Capture the cell that displays the provided text and extract its (X, Y) central coordinate. 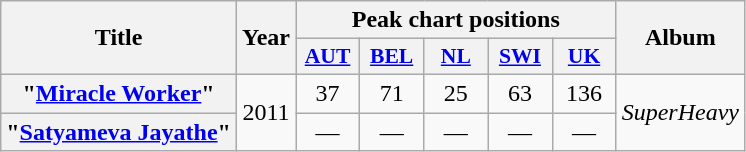
UK (584, 57)
BEL (392, 57)
"Miracle Worker" (119, 93)
2011 (266, 112)
SuperHeavy (680, 112)
Peak chart positions (456, 20)
136 (584, 93)
Title (119, 38)
NL (456, 57)
"Satyameva Jayathe" (119, 131)
Year (266, 38)
71 (392, 93)
AUT (328, 57)
SWI (520, 57)
25 (456, 93)
63 (520, 93)
Album (680, 38)
37 (328, 93)
